Capture the cell that displays the provided text and extract its (X, Y) central coordinate. 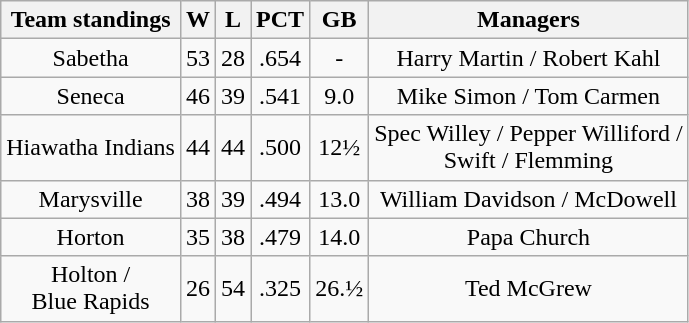
Hiawatha Indians (91, 148)
Ted McGrew (529, 288)
.500 (280, 148)
Mike Simon / Tom Carmen (529, 96)
13.0 (340, 199)
12½ (340, 148)
28 (232, 58)
9.0 (340, 96)
.479 (280, 237)
Seneca (91, 96)
Horton (91, 237)
GB (340, 20)
L (232, 20)
.325 (280, 288)
- (340, 58)
53 (198, 58)
Harry Martin / Robert Kahl (529, 58)
Sabetha (91, 58)
26 (198, 288)
W (198, 20)
PCT (280, 20)
William Davidson / McDowell (529, 199)
.494 (280, 199)
.654 (280, 58)
Spec Willey / Pepper Williford /Swift / Flemming (529, 148)
.541 (280, 96)
26.½ (340, 288)
Papa Church (529, 237)
35 (198, 237)
54 (232, 288)
Managers (529, 20)
Holton /Blue Rapids (91, 288)
46 (198, 96)
Marysville (91, 199)
14.0 (340, 237)
Team standings (91, 20)
